Provide the [X, Y] coordinate of the cell's center where the given text is located.  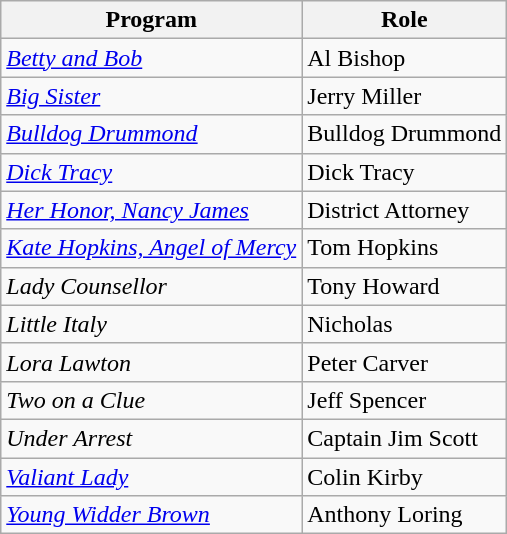
Tom Hopkins [404, 248]
Lady Counsellor [152, 286]
Two on a Clue [152, 400]
Her Honor, Nancy James [152, 210]
Big Sister [152, 96]
Under Arrest [152, 438]
District Attorney [404, 210]
Young Widder Brown [152, 515]
Colin Kirby [404, 477]
Nicholas [404, 324]
Betty and Bob [152, 58]
Little Italy [152, 324]
Lora Lawton [152, 362]
Valiant Lady [152, 477]
Anthony Loring [404, 515]
Role [404, 20]
Captain Jim Scott [404, 438]
Program [152, 20]
Peter Carver [404, 362]
Jeff Spencer [404, 400]
Al Bishop [404, 58]
Tony Howard [404, 286]
Jerry Miller [404, 96]
Kate Hopkins, Angel of Mercy [152, 248]
